Pinpoint the cell where the given text exists, returning its [X, Y] midpoint coordinate. 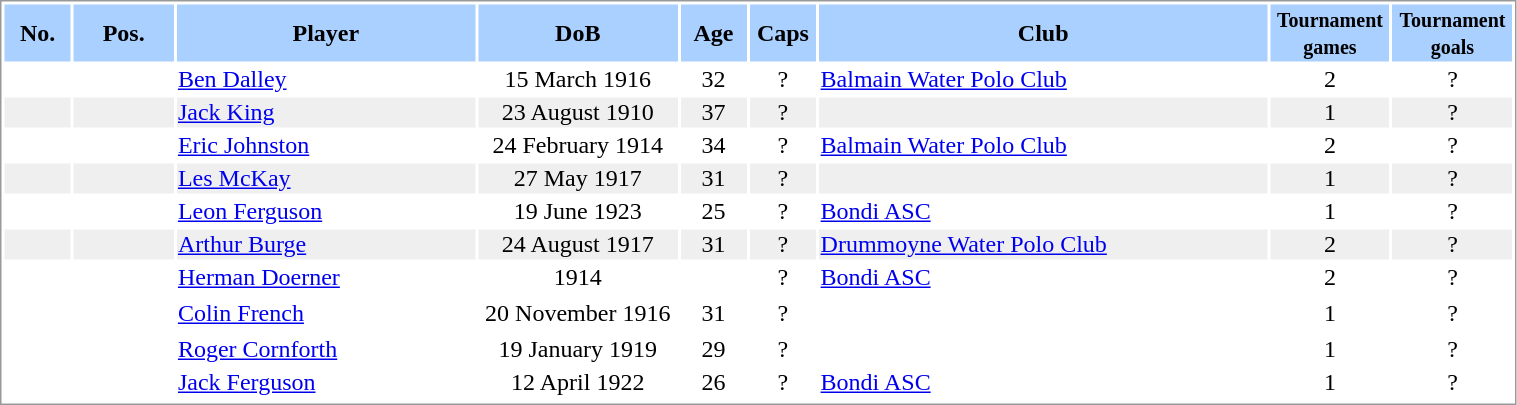
32 [713, 79]
DoB [578, 32]
29 [713, 349]
Arthur Burge [326, 245]
Les McKay [326, 179]
25 [713, 211]
Tournamentgoals [1453, 32]
37 [713, 113]
Jack Ferguson [326, 383]
Drummoyne Water Polo Club [1043, 245]
Ben Dalley [326, 79]
34 [713, 145]
19 January 1919 [578, 349]
24 February 1914 [578, 145]
23 August 1910 [578, 113]
15 March 1916 [578, 79]
Leon Ferguson [326, 211]
19 June 1923 [578, 211]
Colin French [326, 313]
27 May 1917 [578, 179]
Age [713, 32]
Caps [783, 32]
Jack King [326, 113]
Roger Cornforth [326, 349]
Club [1043, 32]
No. [37, 32]
20 November 1916 [578, 313]
Eric Johnston [326, 145]
Tournamentgames [1330, 32]
Herman Doerner [326, 277]
Player [326, 32]
1914 [578, 277]
24 August 1917 [578, 245]
12 April 1922 [578, 383]
Pos. [124, 32]
26 [713, 383]
